For the text-containing cell, return its midpoint in (x, y) coordinate format. 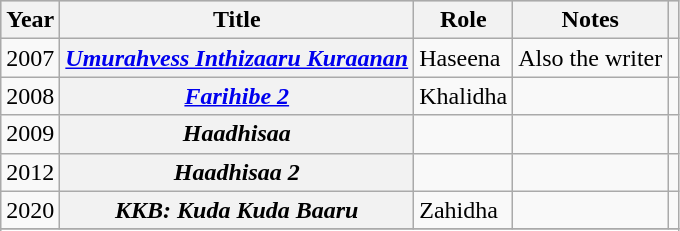
Year (30, 20)
Title (237, 20)
Haseena (464, 58)
Farihibe 2 (237, 96)
Also the writer (590, 58)
KKB: Kuda Kuda Baaru (237, 210)
Haadhisaa 2 (237, 172)
2020 (30, 210)
2007 (30, 58)
2012 (30, 172)
Zahidha (464, 210)
Notes (590, 20)
2008 (30, 96)
Role (464, 20)
Umurahvess Inthizaaru Kuraanan (237, 58)
2009 (30, 134)
Haadhisaa (237, 134)
Khalidha (464, 96)
